Identify which cell holds the provided text, then report its (X, Y) central coordinate. 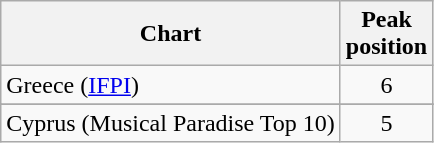
Cyprus (Musical Paradise Top 10) (171, 123)
6 (386, 85)
Peakposition (386, 34)
Chart (171, 34)
5 (386, 123)
Greece (IFPI) (171, 85)
